For the text-containing cell, return its midpoint in (X, Y) coordinate format. 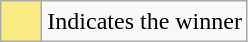
Indicates the winner (145, 22)
